Return the [X, Y] coordinate for the center point of the cell that contains the specified text.  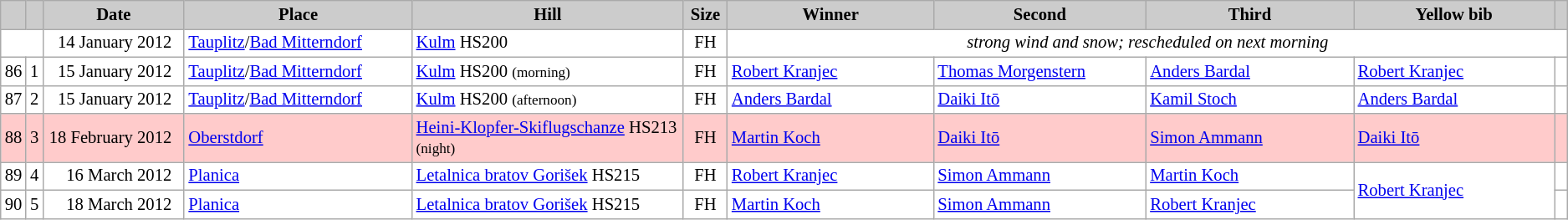
strong wind and snow; rescheduled on next morning [1147, 43]
Date [114, 14]
Size [706, 14]
2 [34, 100]
Kulm HS200 (morning) [548, 71]
Hill [548, 14]
86 [13, 71]
Oberstdorf [298, 138]
4 [34, 176]
Heini-Klopfer-Skiflugschanze HS213 (night) [548, 138]
Place [298, 14]
Thomas Morgenstern [1039, 71]
Second [1039, 14]
Kulm HS200 (afternoon) [548, 100]
89 [13, 176]
Yellow bib [1454, 14]
18 February 2012 [114, 138]
Winner [830, 14]
5 [34, 204]
1 [34, 71]
90 [13, 204]
87 [13, 100]
Kamil Stoch [1249, 100]
Kulm HS200 [548, 43]
16 March 2012 [114, 176]
14 January 2012 [114, 43]
Third [1249, 14]
88 [13, 138]
18 March 2012 [114, 204]
3 [34, 138]
